Provide the [x, y] coordinate of the cell's center where the given text is located.  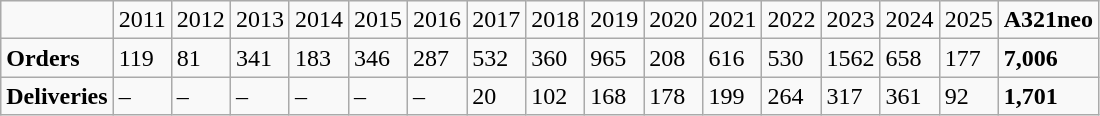
264 [792, 96]
2014 [318, 20]
119 [142, 58]
346 [378, 58]
2018 [556, 20]
1562 [850, 58]
92 [968, 96]
965 [614, 58]
532 [496, 58]
2017 [496, 20]
2020 [674, 20]
2019 [614, 20]
361 [910, 96]
360 [556, 58]
2012 [200, 20]
1,701 [1048, 96]
2011 [142, 20]
177 [968, 58]
2022 [792, 20]
Orders [57, 58]
2013 [260, 20]
199 [732, 96]
287 [438, 58]
2015 [378, 20]
2024 [910, 20]
81 [200, 58]
183 [318, 58]
530 [792, 58]
A321neo [1048, 20]
2023 [850, 20]
2021 [732, 20]
658 [910, 58]
20 [496, 96]
317 [850, 96]
168 [614, 96]
208 [674, 58]
341 [260, 58]
616 [732, 58]
178 [674, 96]
Deliveries [57, 96]
2016 [438, 20]
2025 [968, 20]
102 [556, 96]
7,006 [1048, 58]
